From the cell containing the given text, extract its center point as [X, Y] coordinate. 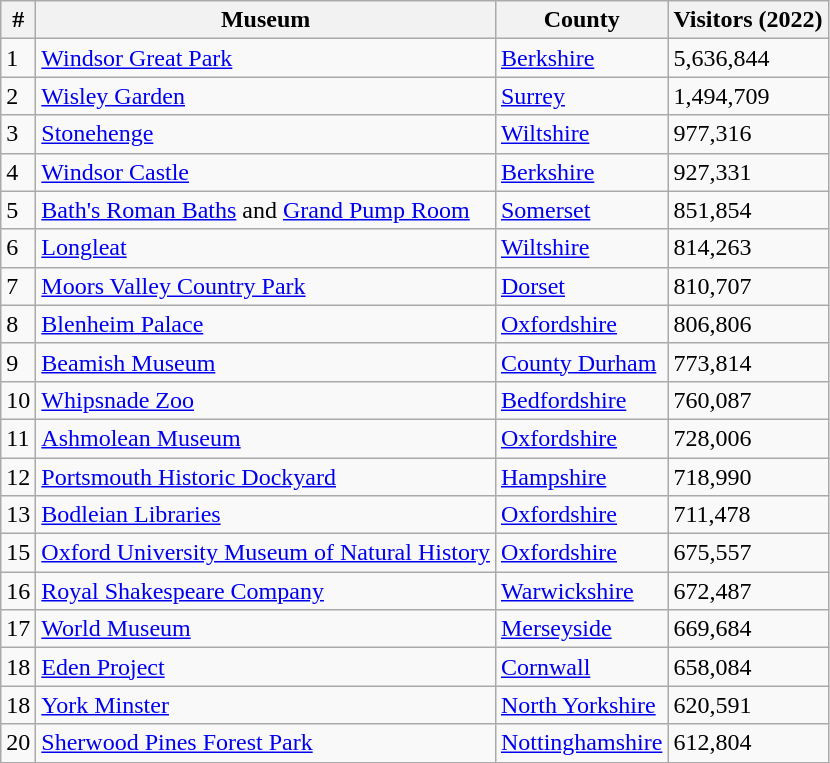
16 [18, 591]
20 [18, 743]
2 [18, 96]
Windsor Castle [266, 172]
Nottinghamshire [581, 743]
Warwickshire [581, 591]
Surrey [581, 96]
Hampshire [581, 477]
718,990 [748, 477]
Bath's Roman Baths and Grand Pump Room [266, 210]
Cornwall [581, 667]
11 [18, 438]
# [18, 20]
773,814 [748, 362]
Visitors (2022) [748, 20]
12 [18, 477]
3 [18, 134]
10 [18, 400]
8 [18, 324]
711,478 [748, 515]
851,854 [748, 210]
760,087 [748, 400]
Dorset [581, 286]
Longleat [266, 248]
Windsor Great Park [266, 58]
728,006 [748, 438]
17 [18, 629]
Somerset [581, 210]
Beamish Museum [266, 362]
1,494,709 [748, 96]
806,806 [748, 324]
Ashmolean Museum [266, 438]
Eden Project [266, 667]
1 [18, 58]
County [581, 20]
977,316 [748, 134]
Museum [266, 20]
675,557 [748, 553]
6 [18, 248]
Moors Valley Country Park [266, 286]
Bedfordshire [581, 400]
Blenheim Palace [266, 324]
Sherwood Pines Forest Park [266, 743]
658,084 [748, 667]
Royal Shakespeare Company [266, 591]
World Museum [266, 629]
York Minster [266, 705]
927,331 [748, 172]
13 [18, 515]
5 [18, 210]
4 [18, 172]
Oxford University Museum of Natural History [266, 553]
Bodleian Libraries [266, 515]
7 [18, 286]
672,487 [748, 591]
Portsmouth Historic Dockyard [266, 477]
5,636,844 [748, 58]
620,591 [748, 705]
Stonehenge [266, 134]
Whipsnade Zoo [266, 400]
810,707 [748, 286]
814,263 [748, 248]
15 [18, 553]
669,684 [748, 629]
9 [18, 362]
County Durham [581, 362]
Merseyside [581, 629]
North Yorkshire [581, 705]
612,804 [748, 743]
Wisley Garden [266, 96]
